Identify which cell holds the provided text, then report its [X, Y] central coordinate. 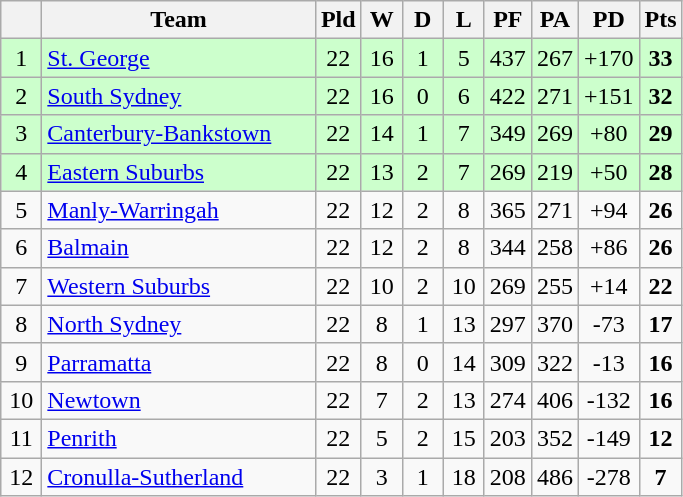
297 [508, 324]
+80 [608, 134]
11 [22, 438]
274 [508, 400]
255 [554, 286]
North Sydney [179, 324]
Penrith [179, 438]
-278 [608, 477]
Western Suburbs [179, 286]
406 [554, 400]
Pld [338, 20]
9 [22, 362]
+94 [608, 210]
437 [508, 58]
33 [660, 58]
219 [554, 172]
PA [554, 20]
L [464, 20]
-13 [608, 362]
365 [508, 210]
-132 [608, 400]
PF [508, 20]
+50 [608, 172]
Balmain [179, 248]
322 [554, 362]
18 [464, 477]
267 [554, 58]
29 [660, 134]
Manly-Warringah [179, 210]
Canterbury-Bankstown [179, 134]
15 [464, 438]
PD [608, 20]
Eastern Suburbs [179, 172]
344 [508, 248]
17 [660, 324]
+170 [608, 58]
258 [554, 248]
South Sydney [179, 96]
28 [660, 172]
Team [179, 20]
+86 [608, 248]
Pts [660, 20]
+14 [608, 286]
D [422, 20]
208 [508, 477]
Parramatta [179, 362]
309 [508, 362]
486 [554, 477]
203 [508, 438]
422 [508, 96]
352 [554, 438]
32 [660, 96]
4 [22, 172]
W [382, 20]
St. George [179, 58]
-73 [608, 324]
Newtown [179, 400]
Cronulla-Sutherland [179, 477]
-149 [608, 438]
349 [508, 134]
370 [554, 324]
+151 [608, 96]
